Find where the given text appears and provide that cell's center as (X, Y) coordinate. 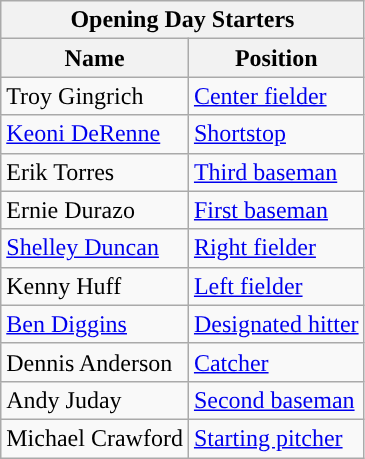
Erik Torres (95, 172)
Shortstop (276, 134)
Catcher (276, 362)
Keoni DeRenne (95, 134)
Ernie Durazo (95, 210)
Position (276, 58)
Left fielder (276, 286)
Ben Diggins (95, 324)
Starting pitcher (276, 438)
Second baseman (276, 400)
Third baseman (276, 172)
First baseman (276, 210)
Opening Day Starters (182, 20)
Michael Crawford (95, 438)
Shelley Duncan (95, 248)
Troy Gingrich (95, 96)
Center fielder (276, 96)
Andy Juday (95, 400)
Name (95, 58)
Dennis Anderson (95, 362)
Designated hitter (276, 324)
Kenny Huff (95, 286)
Right fielder (276, 248)
